Extract the (x, y) coordinate from the center of the cell holding the provided text.  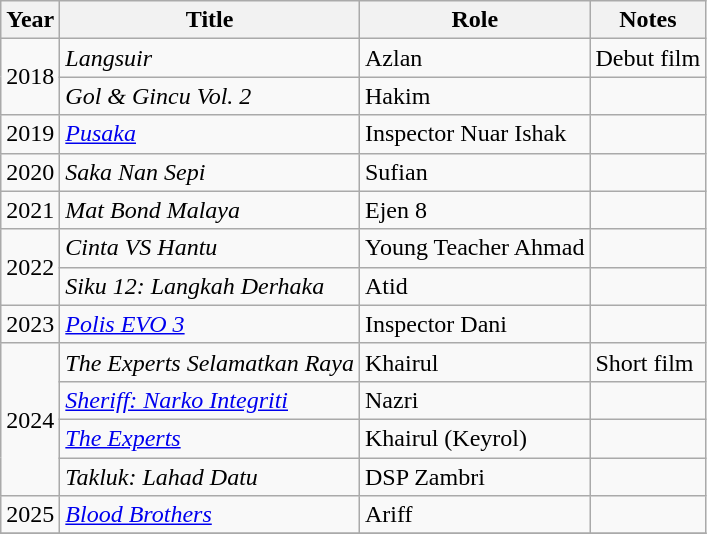
Atid (474, 286)
Saka Nan Sepi (210, 172)
Khairul (Keyrol) (474, 438)
Short film (648, 362)
Inspector Nuar Ishak (474, 134)
Role (474, 20)
Polis EVO 3 (210, 324)
DSP Zambri (474, 477)
Inspector Dani (474, 324)
Takluk: Lahad Datu (210, 477)
Sheriff: Narko Integriti (210, 400)
2022 (30, 267)
Ejen 8 (474, 210)
The Experts (210, 438)
Young Teacher Ahmad (474, 248)
Blood Brothers (210, 515)
Azlan (474, 58)
Hakim (474, 96)
2019 (30, 134)
Mat Bond Malaya (210, 210)
The Experts Selamatkan Raya (210, 362)
Nazri (474, 400)
2021 (30, 210)
Khairul (474, 362)
Siku 12: Langkah Derhaka (210, 286)
2024 (30, 419)
Debut film (648, 58)
Notes (648, 20)
Ariff (474, 515)
Langsuir (210, 58)
Title (210, 20)
Gol & Gincu Vol. 2 (210, 96)
Cinta VS Hantu (210, 248)
2023 (30, 324)
Year (30, 20)
2025 (30, 515)
Sufian (474, 172)
2018 (30, 77)
Pusaka (210, 134)
2020 (30, 172)
